Pinpoint the cell where the given text exists, returning its (x, y) midpoint coordinate. 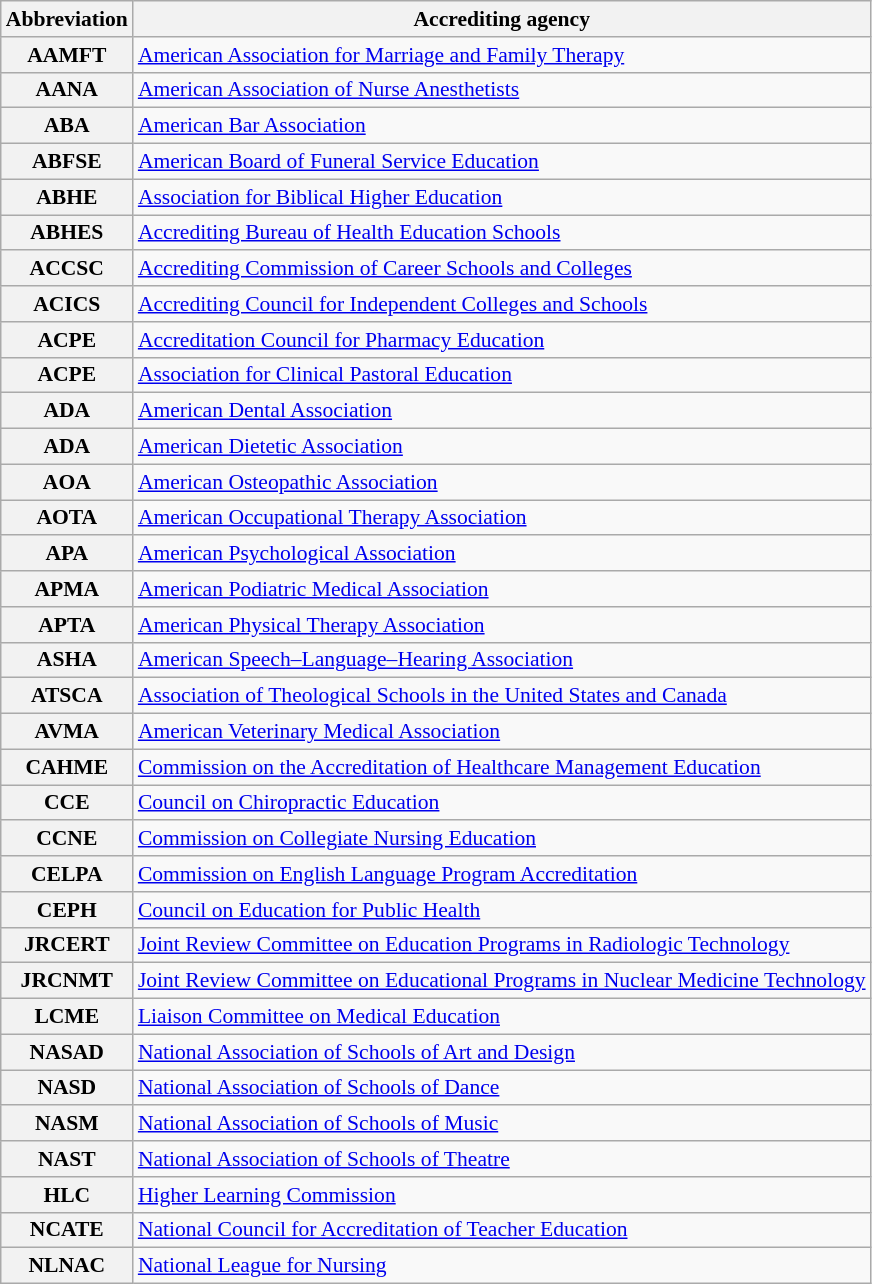
Association for Biblical Higher Education (502, 197)
Commission on English Language Program Accreditation (502, 874)
American Occupational Therapy Association (502, 518)
NASM (67, 1124)
American Osteopathic Association (502, 482)
AOA (67, 482)
Liaison Committee on Medical Education (502, 1017)
Higher Learning Commission (502, 1195)
American Dietetic Association (502, 447)
Joint Review Committee on Educational Programs in Nuclear Medicine Technology (502, 981)
APTA (67, 625)
American Dental Association (502, 411)
American Podiatric Medical Association (502, 589)
Joint Review Committee on Education Programs in Radiologic Technology (502, 945)
National Association of Schools of Art and Design (502, 1052)
ABFSE (67, 162)
NASD (67, 1088)
Accrediting Council for Independent Colleges and Schools (502, 304)
American Board of Funeral Service Education (502, 162)
NLNAC (67, 1266)
ASHA (67, 660)
Council on Chiropractic Education (502, 803)
NAST (67, 1159)
ABHE (67, 197)
American Association of Nurse Anesthetists (502, 90)
Association of Theological Schools in the United States and Canada (502, 696)
AOTA (67, 518)
AANA (67, 90)
LCME (67, 1017)
Council on Education for Public Health (502, 910)
CAHME (67, 767)
NASAD (67, 1052)
National Association of Schools of Theatre (502, 1159)
Association for Clinical Pastoral Education (502, 375)
ACICS (67, 304)
CCE (67, 803)
ABHES (67, 233)
Accrediting Bureau of Health Education Schools (502, 233)
National Association of Schools of Dance (502, 1088)
American Association for Marriage and Family Therapy (502, 55)
AAMFT (67, 55)
NCATE (67, 1230)
Commission on the Accreditation of Healthcare Management Education (502, 767)
CCNE (67, 839)
JRCERT (67, 945)
JRCNMT (67, 981)
Commission on Collegiate Nursing Education (502, 839)
National Council for Accreditation of Teacher Education (502, 1230)
American Veterinary Medical Association (502, 732)
Accrediting agency (502, 19)
HLC (67, 1195)
ATSCA (67, 696)
ACCSC (67, 269)
AVMA (67, 732)
Accrediting Commission of Career Schools and Colleges (502, 269)
American Physical Therapy Association (502, 625)
ABA (67, 126)
American Psychological Association (502, 554)
Abbreviation (67, 19)
American Bar Association (502, 126)
CELPA (67, 874)
National Association of Schools of Music (502, 1124)
Accreditation Council for Pharmacy Education (502, 340)
APMA (67, 589)
CEPH (67, 910)
National League for Nursing (502, 1266)
APA (67, 554)
American Speech–Language–Hearing Association (502, 660)
